Extract the (X, Y) coordinate from the center of the cell holding the provided text.  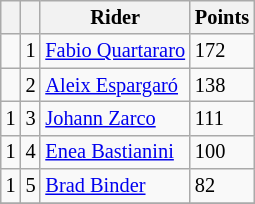
Points (222, 17)
Rider (115, 17)
111 (222, 118)
138 (222, 85)
3 (31, 118)
100 (222, 152)
5 (31, 186)
Fabio Quartararo (115, 51)
Johann Zarco (115, 118)
172 (222, 51)
2 (31, 85)
Brad Binder (115, 186)
82 (222, 186)
Enea Bastianini (115, 152)
4 (31, 152)
Aleix Espargaró (115, 85)
